Extract the (X, Y) coordinate from the center of the cell holding the provided text.  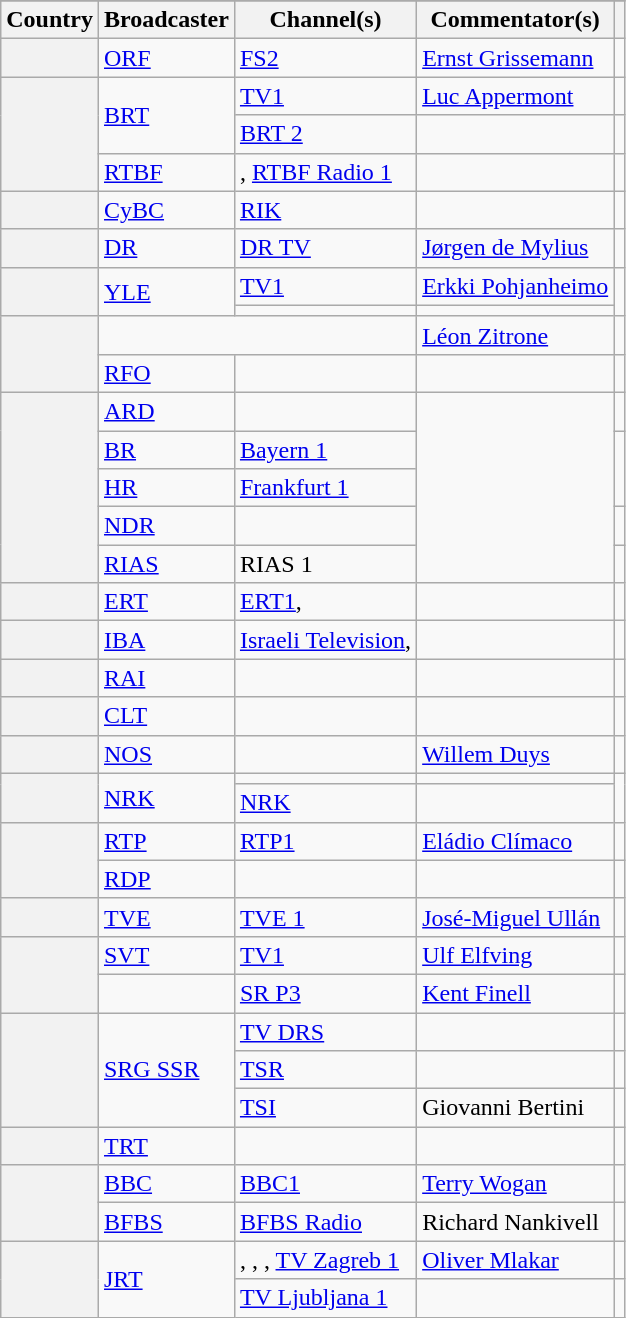
SVT (166, 955)
Eládio Clímaco (516, 841)
BRT (166, 115)
Willem Duys (516, 754)
RAI (166, 678)
Giovanni Bertini (516, 1108)
Luc Appermont (516, 96)
BR (166, 449)
Broadcaster (166, 20)
RTBF (166, 172)
Channel(s) (325, 20)
RTP1 (325, 841)
BBC (166, 1184)
TV DRS (325, 1031)
SRG SSR (166, 1069)
RTP (166, 841)
TSI (325, 1108)
Commentator(s) (516, 20)
ORF (166, 58)
Bayern 1 (325, 449)
Jørgen de Mylius (516, 248)
HR (166, 488)
José-Miguel Ullán (516, 917)
Ernst Grissemann (516, 58)
RIK (325, 210)
DR TV (325, 248)
BRT 2 (325, 134)
CLT (166, 716)
RIAS (166, 564)
TSR (325, 1070)
ARD (166, 411)
Israeli Television, (325, 640)
YLE (166, 292)
CyBC (166, 210)
FS2 (325, 58)
Léon Zitrone (516, 335)
NOS (166, 754)
DR (166, 248)
RFO (166, 373)
BBC1 (325, 1184)
NDR (166, 526)
ERT (166, 602)
TRT (166, 1146)
Terry Wogan (516, 1184)
Oliver Mlakar (516, 1260)
, , , TV Zagreb 1 (325, 1260)
Frankfurt 1 (325, 488)
RIAS 1 (325, 564)
SR P3 (325, 993)
ERT1, (325, 602)
TVE 1 (325, 917)
TVE (166, 917)
BFBS Radio (325, 1222)
Country (50, 20)
RDP (166, 879)
IBA (166, 640)
TV Ljubljana 1 (325, 1298)
Richard Nankivell (516, 1222)
Erkki Pohjanheimo (516, 286)
BFBS (166, 1222)
Kent Finell (516, 993)
JRT (166, 1279)
Ulf Elfving (516, 955)
, RTBF Radio 1 (325, 172)
